Locate the cell with the specified text and output its (x, y) center coordinate. 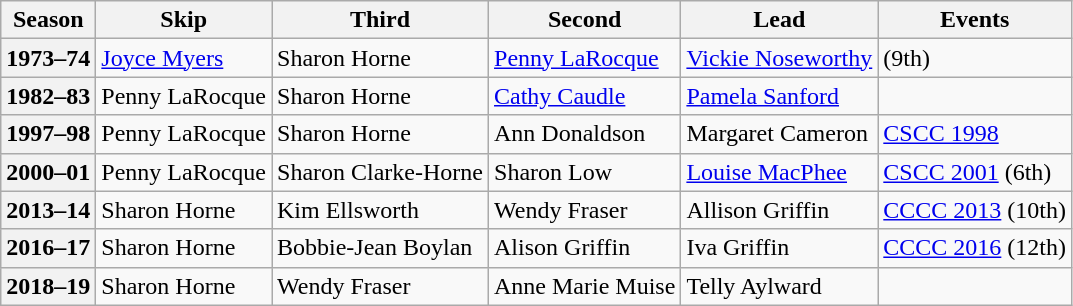
Vickie Noseworthy (780, 58)
Alison Griffin (585, 248)
Joyce Myers (184, 58)
Skip (184, 20)
Sharon Low (585, 172)
2000–01 (48, 172)
(9th) (975, 58)
Allison Griffin (780, 210)
Iva Griffin (780, 248)
Cathy Caudle (585, 96)
CCCC 2016 (12th) (975, 248)
CCCC 2013 (10th) (975, 210)
Telly Aylward (780, 286)
1982–83 (48, 96)
2018–19 (48, 286)
CSCC 1998 (975, 134)
Kim Ellsworth (380, 210)
Sharon Clarke-Horne (380, 172)
Third (380, 20)
1997–98 (48, 134)
Pamela Sanford (780, 96)
Second (585, 20)
Lead (780, 20)
Events (975, 20)
Louise MacPhee (780, 172)
Anne Marie Muise (585, 286)
CSCC 2001 (6th) (975, 172)
2016–17 (48, 248)
1973–74 (48, 58)
Margaret Cameron (780, 134)
2013–14 (48, 210)
Ann Donaldson (585, 134)
Bobbie-Jean Boylan (380, 248)
Season (48, 20)
